Find where the given text appears and provide that cell's center as (x, y) coordinate. 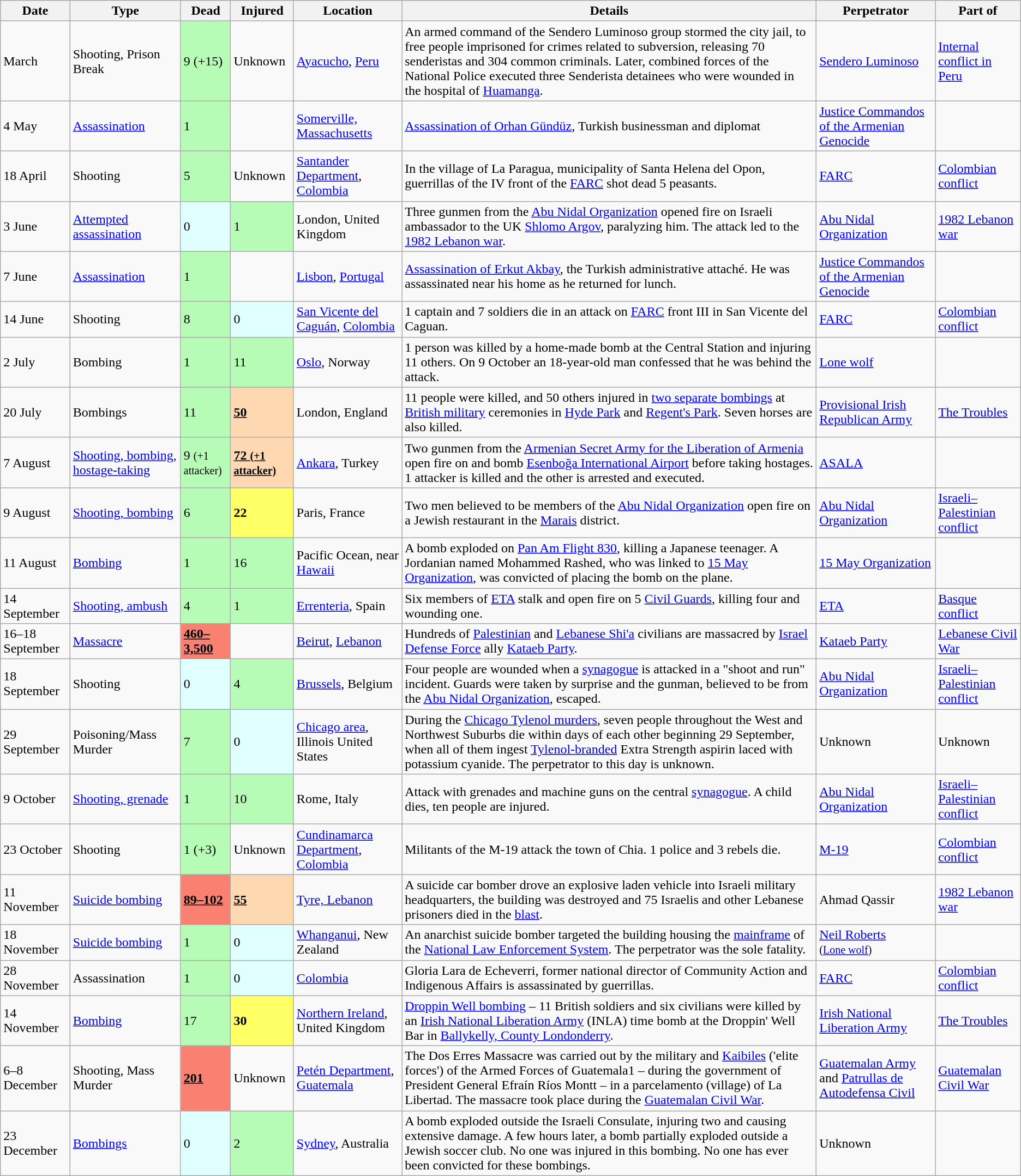
Lisbon, Portugal (347, 276)
9 (+15) (206, 61)
Assassination of Erkut Akbay, the Turkish administrative attaché. He was assassinated near his home as he returned for lunch. (609, 276)
Date (35, 11)
10 (262, 799)
11 November (35, 900)
55 (262, 900)
Two men believed to be members of the Abu Nidal Organization open fire on a Jewish restaurant in the Marais district. (609, 512)
Santander Department, Colombia (347, 176)
Assassination of Orhan Gündüz, Turkish businessman and diplomat (609, 126)
Injured (262, 11)
15 May Organization (876, 563)
9 October (35, 799)
Tyre, Lebanon (347, 900)
14 November (35, 1021)
16–18 September (35, 641)
3 June (35, 226)
18 November (35, 942)
7 June (35, 276)
Rome, Italy (347, 799)
Sydney, Australia (347, 1143)
Poisoning/Mass Murder (125, 741)
18 September (35, 684)
Type (125, 11)
Shooting, grenade (125, 799)
2 July (35, 362)
14 September (35, 605)
M-19 (876, 849)
Dead (206, 11)
Perpetrator (876, 11)
2 (262, 1143)
Colombia (347, 978)
Internal conflict in Peru (978, 61)
8 (206, 319)
Shooting, bombing, hostage-taking (125, 462)
23 December (35, 1143)
Details (609, 11)
Oslo, Norway (347, 362)
6 (206, 512)
Six members of ETA stalk and open fire on 5 Civil Guards, killing four and wounding one. (609, 605)
5 (206, 176)
Irish National Liberation Army (876, 1021)
Brussels, Belgium (347, 684)
Paris, France (347, 512)
Ankara, Turkey (347, 462)
30 (262, 1021)
Attempted assassination (125, 226)
London, United Kingdom (347, 226)
Provisional Irish Republican Army (876, 412)
Shooting, ambush (125, 605)
Hundreds of Palestinian and Lebanese Shi'a civilians are massacred by Israel Defense Force ally Kataeb Party. (609, 641)
Gloria Lara de Echeverri, former national director of Community Action and Indigenous Affairs is assassinated by guerrillas. (609, 978)
1 (+3) (206, 849)
Shooting, Mass Murder (125, 1078)
Sendero Luminoso (876, 61)
Errenteria, Spain (347, 605)
460–3,500 (206, 641)
50 (262, 412)
In the village of La Paragua, municipality of Santa Helena del Opon, guerrillas of the IV front of the FARC shot dead 5 peasants. (609, 176)
Lone wolf (876, 362)
Lebanese Civil War (978, 641)
89–102 (206, 900)
72 (+1 attacker) (262, 462)
Part of (978, 11)
1 captain and 7 soldiers die in an attack on FARC front III in San Vicente del Caguan. (609, 319)
Neil Roberts(Lone wolf) (876, 942)
6–8 December (35, 1078)
16 (262, 563)
14 June (35, 319)
Shooting, Prison Break (125, 61)
Whanganui, New Zealand (347, 942)
Location (347, 11)
Petén Department, Guatemala (347, 1078)
Massacre (125, 641)
Northern Ireland, United Kingdom (347, 1021)
Ahmad Qassir (876, 900)
7 (206, 741)
Attack with grenades and machine guns on the central synagogue. A child dies, ten people are injured. (609, 799)
4 May (35, 126)
Somerville, Massachusetts (347, 126)
London, England (347, 412)
Kataeb Party (876, 641)
28 November (35, 978)
11 August (35, 563)
23 October (35, 849)
22 (262, 512)
7 August (35, 462)
Shooting, bombing (125, 512)
Ayacucho, Peru (347, 61)
9 (+1 attacker) (206, 462)
ASALA (876, 462)
20 July (35, 412)
29 September (35, 741)
Pacific Ocean, near Hawaii (347, 563)
Guatemalan Civil War (978, 1078)
201 (206, 1078)
Cundinamarca Department, Colombia (347, 849)
Basque conflict (978, 605)
ETA (876, 605)
18 April (35, 176)
Guatemalan Army and Patrullas de Autodefensa Civil (876, 1078)
San Vicente del Caguán, Colombia (347, 319)
Chicago area, Illinois United States (347, 741)
Beirut, Lebanon (347, 641)
Militants of the M-19 attack the town of Chia. 1 police and 3 rebels die. (609, 849)
17 (206, 1021)
March (35, 61)
9 August (35, 512)
